Scan for the cell matching the given text and deliver its (x, y) coordinate at center. 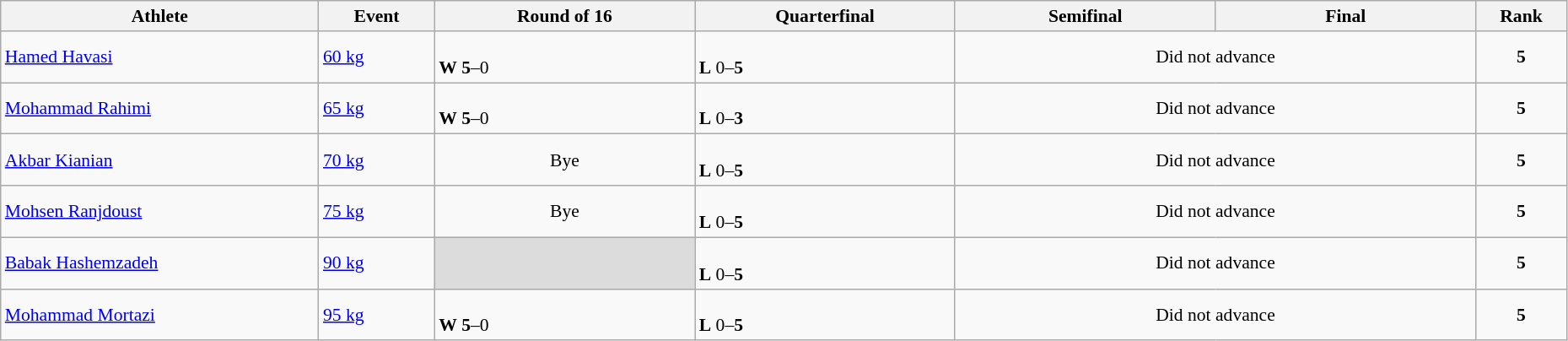
Round of 16 (565, 16)
75 kg (376, 211)
65 kg (376, 108)
Mohammad Rahimi (160, 108)
Semifinal (1085, 16)
70 kg (376, 160)
Akbar Kianian (160, 160)
Athlete (160, 16)
Mohsen Ranjdoust (160, 211)
Final (1346, 16)
95 kg (376, 314)
Babak Hashemzadeh (160, 263)
Rank (1522, 16)
Mohammad Mortazi (160, 314)
Quarterfinal (825, 16)
90 kg (376, 263)
60 kg (376, 57)
L 0–3 (825, 108)
Hamed Havasi (160, 57)
Event (376, 16)
